Search for the cell housing the specified text and yield its [x, y] center coordinate. 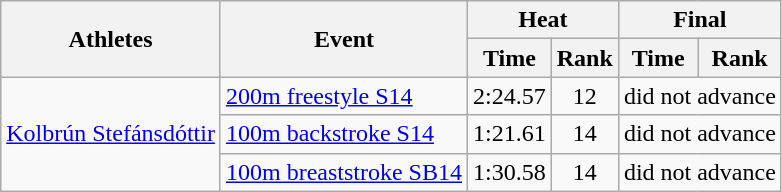
Heat [544, 20]
2:24.57 [510, 96]
100m backstroke S14 [344, 134]
Kolbrún Stefánsdóttir [111, 134]
Final [700, 20]
200m freestyle S14 [344, 96]
12 [584, 96]
100m breaststroke SB14 [344, 172]
Athletes [111, 39]
Event [344, 39]
1:30.58 [510, 172]
1:21.61 [510, 134]
